Scan for the cell matching the given text and deliver its (x, y) coordinate at center. 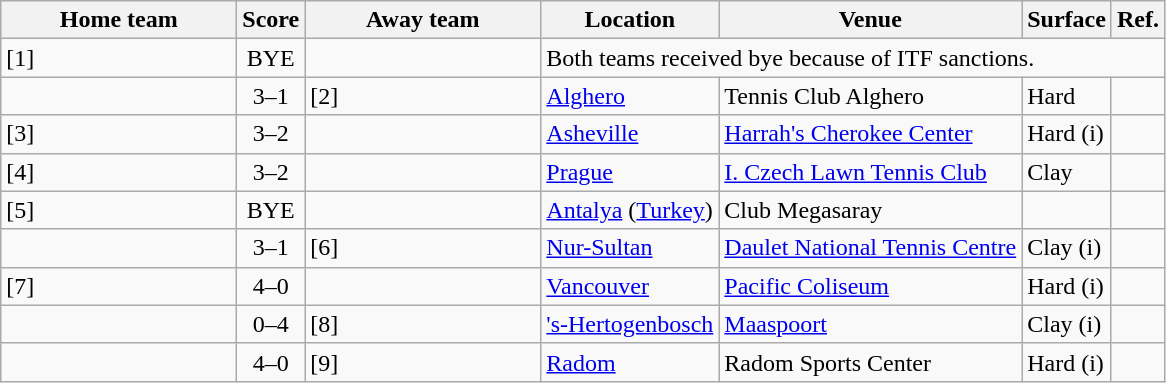
Asheville (630, 134)
Alghero (630, 96)
Harrah's Cherokee Center (870, 134)
[7] (119, 286)
[8] (423, 324)
[6] (423, 248)
Maaspoort (870, 324)
Antalya (Turkey) (630, 210)
[4] (119, 172)
[5] (119, 210)
Location (630, 20)
Club Megasaray (870, 210)
Score (271, 20)
Daulet National Tennis Centre (870, 248)
Clay (1067, 172)
Away team (423, 20)
0–4 (271, 324)
Both teams received bye because of ITF sanctions. (853, 58)
Ref. (1138, 20)
's-Hertogenbosch (630, 324)
[2] (423, 96)
[3] (119, 134)
Home team (119, 20)
Radom (630, 362)
Vancouver (630, 286)
Pacific Coliseum (870, 286)
Nur-Sultan (630, 248)
Radom Sports Center (870, 362)
Tennis Club Alghero (870, 96)
I. Czech Lawn Tennis Club (870, 172)
Surface (1067, 20)
Prague (630, 172)
Hard (1067, 96)
Venue (870, 20)
[9] (423, 362)
[1] (119, 58)
